Scan for the cell matching the given text and deliver its (x, y) coordinate at center. 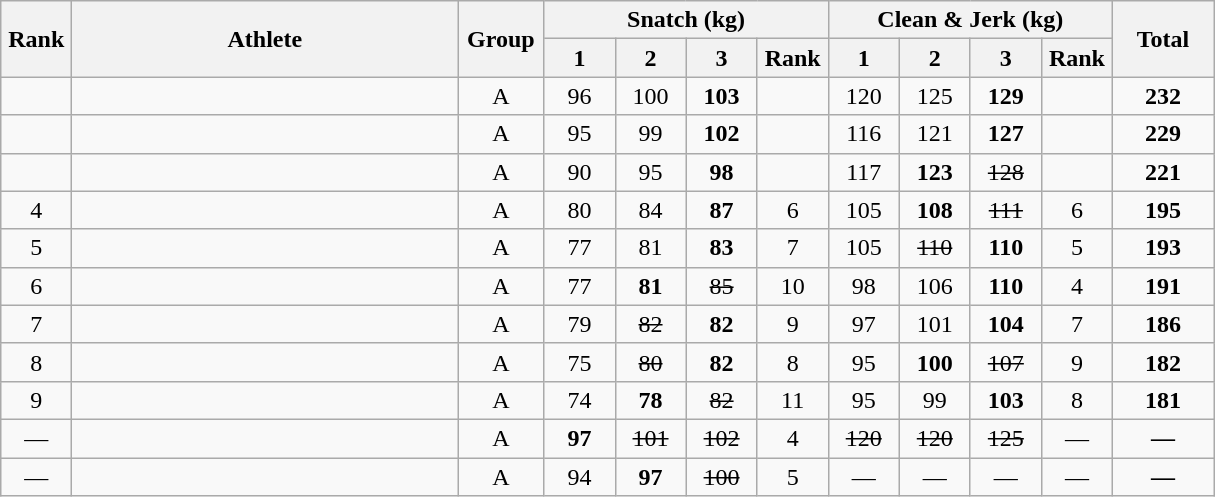
106 (934, 286)
195 (1162, 210)
Total (1162, 39)
127 (1006, 134)
74 (580, 400)
229 (1162, 134)
96 (580, 96)
108 (934, 210)
129 (1006, 96)
79 (580, 324)
181 (1162, 400)
94 (580, 477)
Athlete (265, 39)
84 (650, 210)
111 (1006, 210)
117 (864, 172)
78 (650, 400)
191 (1162, 286)
232 (1162, 96)
10 (792, 286)
Group (501, 39)
83 (722, 248)
90 (580, 172)
116 (864, 134)
Snatch (kg) (686, 20)
75 (580, 362)
87 (722, 210)
123 (934, 172)
107 (1006, 362)
186 (1162, 324)
121 (934, 134)
Clean & Jerk (kg) (970, 20)
85 (722, 286)
193 (1162, 248)
104 (1006, 324)
182 (1162, 362)
221 (1162, 172)
11 (792, 400)
128 (1006, 172)
